For the text-containing cell, return its midpoint in (x, y) coordinate format. 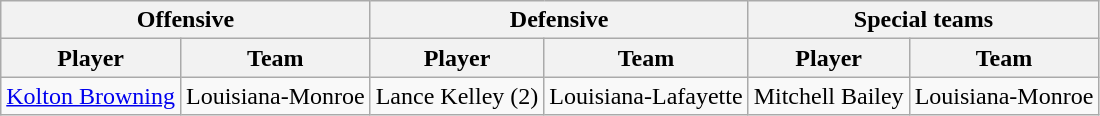
Kolton Browning (91, 96)
Defensive (559, 20)
Special teams (924, 20)
Lance Kelley (2) (457, 96)
Mitchell Bailey (828, 96)
Louisiana-Lafayette (646, 96)
Offensive (186, 20)
